Locate the cell with the specified text and output its [X, Y] center coordinate. 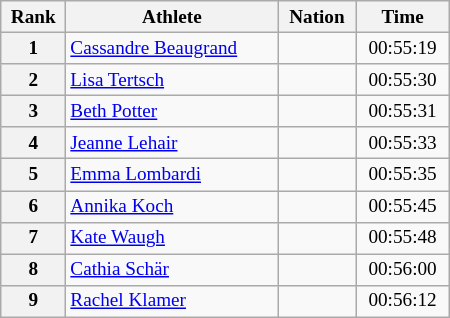
00:55:45 [402, 206]
00:55:30 [402, 80]
Time [402, 17]
Jeanne Lehair [172, 143]
Kate Waugh [172, 238]
5 [34, 175]
7 [34, 238]
00:55:31 [402, 111]
Beth Potter [172, 111]
Nation [317, 17]
00:55:19 [402, 48]
Emma Lombardi [172, 175]
00:55:33 [402, 143]
00:55:48 [402, 238]
8 [34, 270]
Athlete [172, 17]
00:56:12 [402, 301]
Cassandre Beaugrand [172, 48]
Rachel Klamer [172, 301]
2 [34, 80]
Rank [34, 17]
4 [34, 143]
00:55:35 [402, 175]
1 [34, 48]
3 [34, 111]
Lisa Tertsch [172, 80]
00:56:00 [402, 270]
9 [34, 301]
6 [34, 206]
Annika Koch [172, 206]
Cathia Schär [172, 270]
